Extract the (x, y) coordinate from the center of the cell holding the provided text.  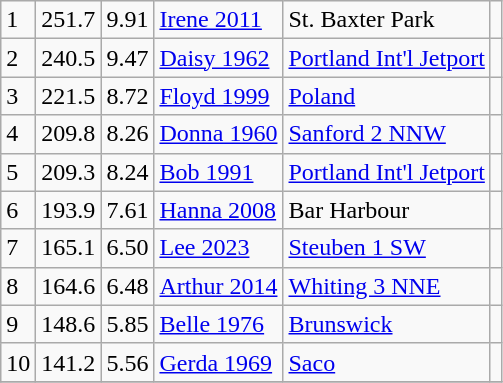
Belle 1976 (218, 324)
164.6 (68, 286)
9.47 (128, 58)
8.72 (128, 96)
Arthur 2014 (218, 286)
1 (18, 20)
Hanna 2008 (218, 210)
Bob 1991 (218, 172)
Saco (386, 362)
240.5 (68, 58)
Poland (386, 96)
7.61 (128, 210)
Brunswick (386, 324)
Daisy 1962 (218, 58)
Irene 2011 (218, 20)
Whiting 3 NNE (386, 286)
8.24 (128, 172)
8.26 (128, 134)
9 (18, 324)
251.7 (68, 20)
Lee 2023 (218, 248)
9.91 (128, 20)
8 (18, 286)
5.85 (128, 324)
209.8 (68, 134)
St. Baxter Park (386, 20)
6.48 (128, 286)
10 (18, 362)
5.56 (128, 362)
209.3 (68, 172)
148.6 (68, 324)
Floyd 1999 (218, 96)
5 (18, 172)
3 (18, 96)
7 (18, 248)
4 (18, 134)
221.5 (68, 96)
6 (18, 210)
Bar Harbour (386, 210)
141.2 (68, 362)
Gerda 1969 (218, 362)
Donna 1960 (218, 134)
193.9 (68, 210)
2 (18, 58)
Sanford 2 NNW (386, 134)
Steuben 1 SW (386, 248)
6.50 (128, 248)
165.1 (68, 248)
